Search for the cell housing the specified text and yield its (x, y) center coordinate. 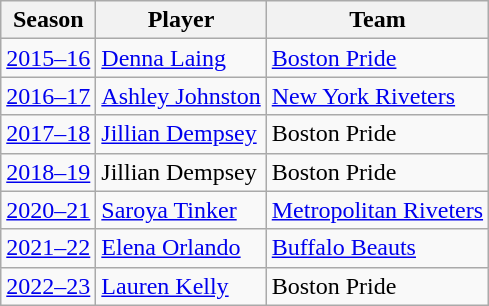
Team (377, 20)
2018–19 (48, 172)
2021–22 (48, 248)
2016–17 (48, 96)
2020–21 (48, 210)
Ashley Johnston (181, 96)
Season (48, 20)
Lauren Kelly (181, 286)
2022–23 (48, 286)
2017–18 (48, 134)
Buffalo Beauts (377, 248)
Player (181, 20)
New York Riveters (377, 96)
Saroya Tinker (181, 210)
Metropolitan Riveters (377, 210)
Elena Orlando (181, 248)
Denna Laing (181, 58)
2015–16 (48, 58)
